Provide the (x, y) coordinate of the cell's center where the given text is located.  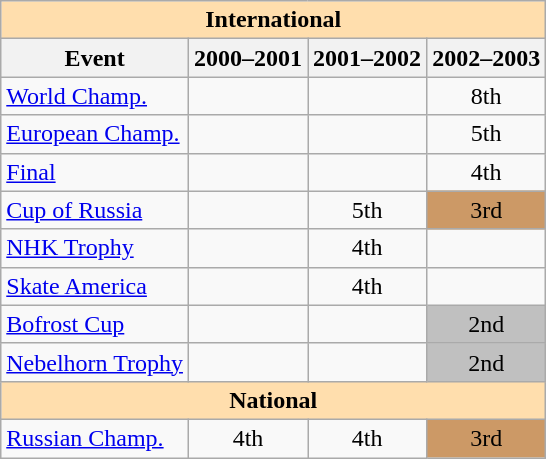
Bofrost Cup (95, 324)
World Champ. (95, 96)
Nebelhorn Trophy (95, 362)
2000–2001 (248, 58)
National (274, 400)
Skate America (95, 286)
Russian Champ. (95, 438)
Cup of Russia (95, 210)
NHK Trophy (95, 248)
2002–2003 (486, 58)
2001–2002 (368, 58)
Event (95, 58)
International (274, 20)
Final (95, 172)
European Champ. (95, 134)
8th (486, 96)
